Scan for the cell matching the given text and deliver its (x, y) coordinate at center. 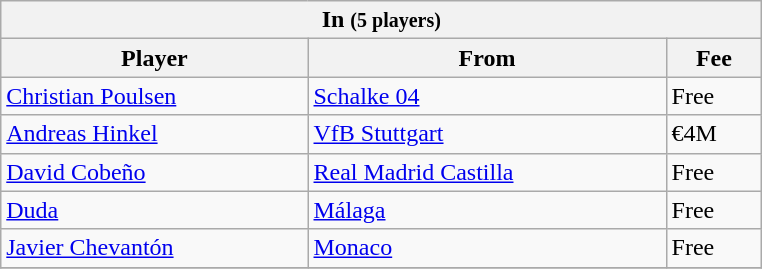
Duda (154, 210)
VfB Stuttgart (487, 134)
Málaga (487, 210)
€4M (714, 134)
From (487, 58)
Schalke 04 (487, 96)
Monaco (487, 248)
Player (154, 58)
David Cobeño (154, 172)
Andreas Hinkel (154, 134)
In (5 players) (382, 20)
Fee (714, 58)
Christian Poulsen (154, 96)
Javier Chevantón (154, 248)
Real Madrid Castilla (487, 172)
